Detect which cell encompasses the target text, then output its (x, y) center coordinate. 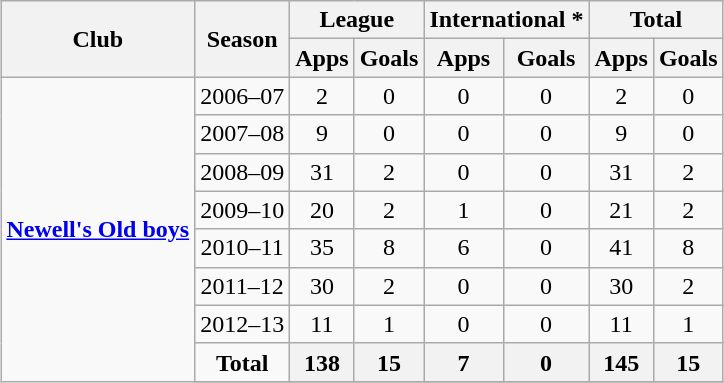
International * (506, 20)
2007–08 (242, 134)
2009–10 (242, 210)
41 (621, 248)
145 (621, 362)
20 (322, 210)
6 (464, 248)
2011–12 (242, 286)
2008–09 (242, 172)
138 (322, 362)
Club (98, 39)
Newell's Old boys (98, 229)
Season (242, 39)
21 (621, 210)
League (357, 20)
7 (464, 362)
2006–07 (242, 96)
2010–11 (242, 248)
35 (322, 248)
2012–13 (242, 324)
